Search for the cell housing the specified text and yield its (X, Y) center coordinate. 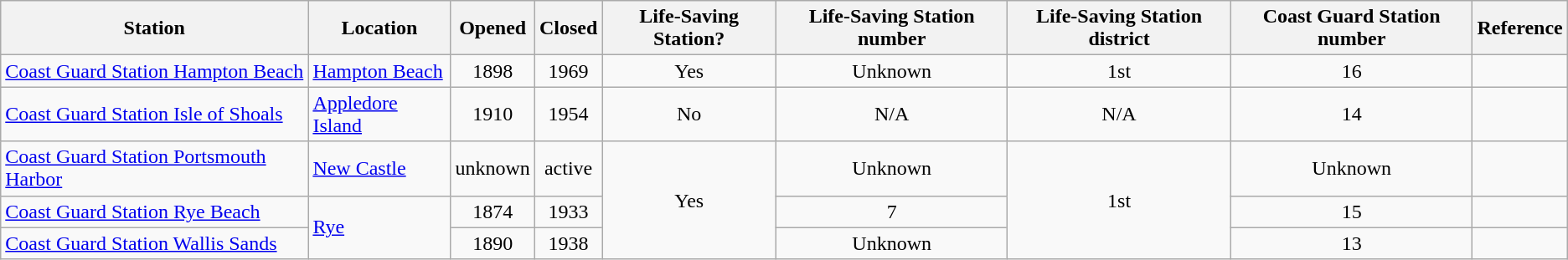
1954 (568, 114)
Reference (1519, 28)
Station (154, 28)
unknown (493, 169)
Hampton Beach (379, 71)
Rye (379, 227)
Appledore Island (379, 114)
Location (379, 28)
Coast Guard Station Hampton Beach (154, 71)
14 (1352, 114)
active (568, 169)
Coast Guard Station Portsmouth Harbor (154, 169)
13 (1352, 243)
Life-Saving Station number (892, 28)
1933 (568, 212)
Life-Saving Station district (1119, 28)
Coast Guard Station Wallis Sands (154, 243)
1890 (493, 243)
16 (1352, 71)
Opened (493, 28)
Coast Guard Station Rye Beach (154, 212)
7 (892, 212)
Closed (568, 28)
1969 (568, 71)
Coast Guard Station number (1352, 28)
1874 (493, 212)
1938 (568, 243)
1898 (493, 71)
No (689, 114)
Coast Guard Station Isle of Shoals (154, 114)
1910 (493, 114)
New Castle (379, 169)
Life-Saving Station? (689, 28)
15 (1352, 212)
